Return (X, Y) of the center of cell containing provided text 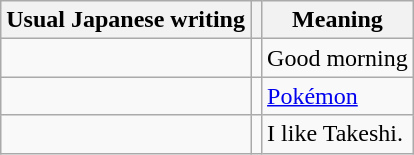
Usual Japanese writing (126, 20)
Pokémon (338, 96)
Good morning (338, 58)
Meaning (338, 20)
I like Takeshi. (338, 134)
